From the cell containing the given text, extract its center point as [X, Y] coordinate. 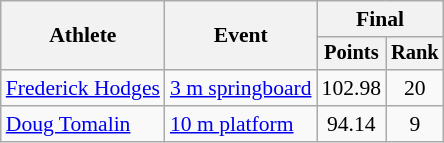
Rank [415, 54]
20 [415, 88]
Frederick Hodges [83, 88]
102.98 [352, 88]
Athlete [83, 36]
10 m platform [241, 124]
Points [352, 54]
Event [241, 36]
3 m springboard [241, 88]
94.14 [352, 124]
Final [380, 19]
9 [415, 124]
Doug Tomalin [83, 124]
